Identify which cell holds the provided text, then report its [X, Y] central coordinate. 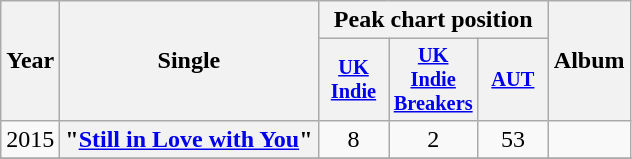
Album [589, 61]
UK Indie Breakers [434, 80]
53 [512, 139]
Single [189, 61]
AUT [512, 80]
2015 [30, 139]
"Still in Love with You" [189, 139]
Year [30, 61]
UK Indie [354, 80]
Peak chart position [433, 20]
8 [354, 139]
2 [434, 139]
